Determine the [X, Y] coordinate at the center of the cell enclosing the given text.  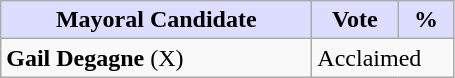
Gail Degagne (X) [156, 58]
Mayoral Candidate [156, 20]
% [426, 20]
Acclaimed [383, 58]
Vote [355, 20]
